From the cell containing the given text, extract its center point as (X, Y) coordinate. 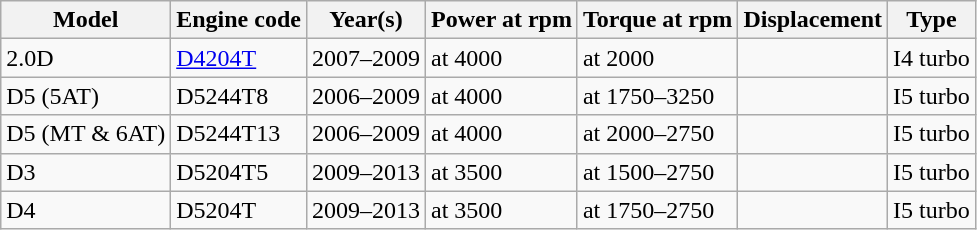
Engine code (239, 20)
Year(s) (366, 20)
Type (932, 20)
Model (86, 20)
D5204T5 (239, 172)
D5244T13 (239, 134)
Torque at rpm (657, 20)
at 2000–2750 (657, 134)
I4 turbo (932, 58)
D5 (MT & 6AT) (86, 134)
D4204T (239, 58)
Displacement (813, 20)
2.0D (86, 58)
D5 (5AT) (86, 96)
at 1750–2750 (657, 210)
D3 (86, 172)
D5204T (239, 210)
at 1500–2750 (657, 172)
D4 (86, 210)
at 1750–3250 (657, 96)
D5244T8 (239, 96)
Power at rpm (502, 20)
2007–2009 (366, 58)
at 2000 (657, 58)
